Locate the cell with the specified text and output its (X, Y) center coordinate. 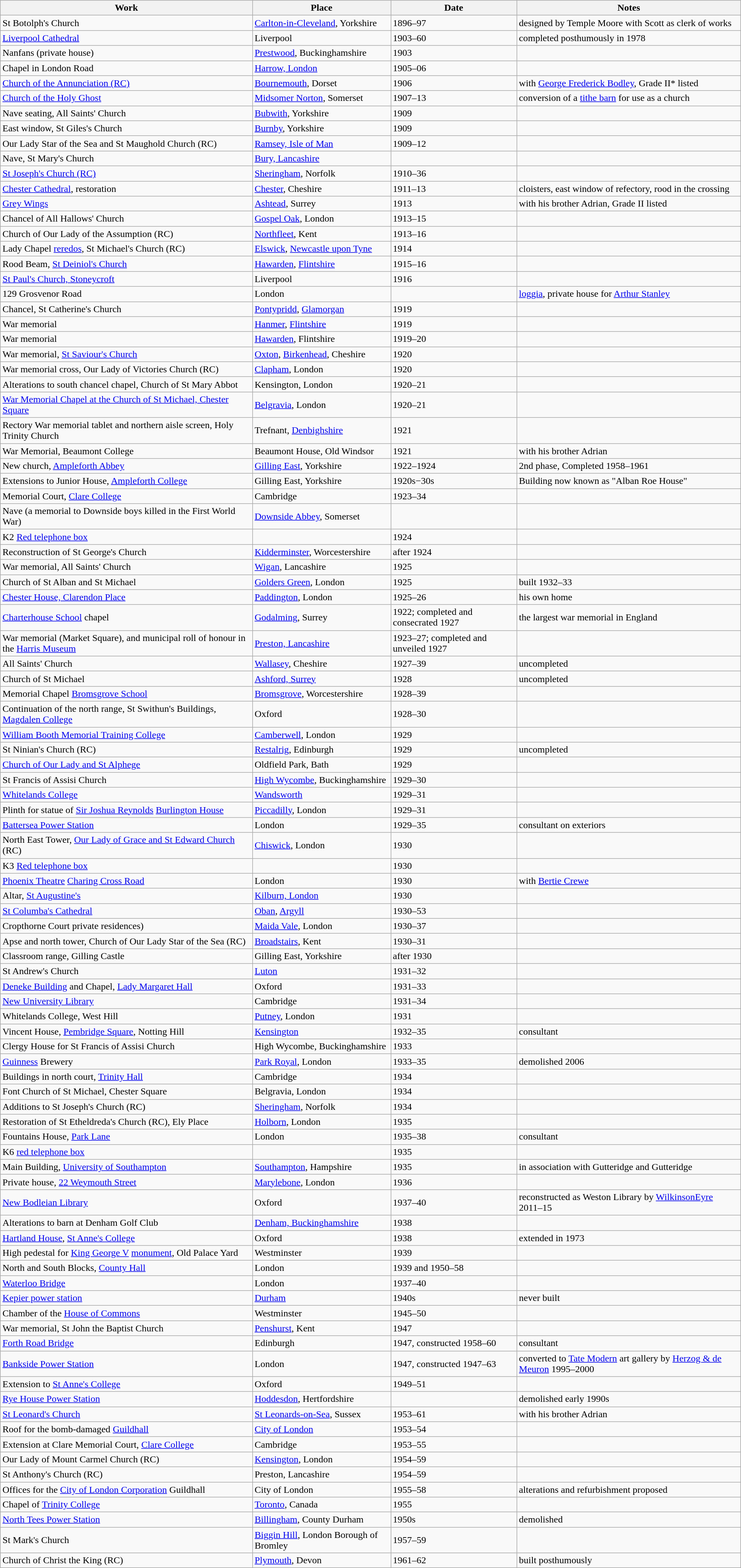
1931–33 (454, 986)
New Bodleian Library (127, 1202)
consultant on exteriors (629, 825)
Pontypridd, Glamorgan (321, 309)
Chester, Cheshire (321, 189)
Biggin Hill, London Borough of Bromley (321, 1540)
St Botolph's Church (127, 23)
Trefnant, Denbighshire (321, 430)
Church of Christ the King (RC) (127, 1560)
Prestwood, Buckinghamshire (321, 53)
Oldfield Park, Bath (321, 765)
2nd phase, Completed 1958–1961 (629, 466)
Fountains House, Park Lane (127, 1137)
Reconstruction of St George's Church (127, 552)
1927–39 (454, 664)
Clapham, London (321, 369)
Work (127, 8)
1906 (454, 83)
Burnby, Yorkshire (321, 128)
Chamber of the House of Commons (127, 1313)
Elswick, Newcastle upon Tyne (321, 249)
St Joseph's Church (RC) (127, 173)
Chapel of Trinity College (127, 1505)
Plymouth, Devon (321, 1560)
Our Lady of Mount Carmel Church (RC) (127, 1459)
1923–27; completed and unveiled 1927 (454, 643)
loggia, private house for Arthur Stanley (629, 294)
Hartland House, St Anne's College (127, 1238)
War memorial, St Saviour's Church (127, 354)
Buildings in north court, Trinity Hall (127, 1077)
alterations and refurbishment proposed (629, 1490)
1916 (454, 279)
K2 Red telephone box (127, 537)
Wallasey, Cheshire (321, 664)
Denham, Buckinghamshire (321, 1223)
Durham (321, 1298)
High pedestal for King George V monument, Old Palace Yard (127, 1253)
Bankside Power Station (127, 1363)
Downside Abbey, Somerset (321, 517)
Bubwith, Yorkshire (321, 113)
conversion of a tithe barn for use as a church (629, 98)
1923–34 (454, 496)
Beaumont House, Old Windsor (321, 451)
Alterations to barn at Denham Golf Club (127, 1223)
with Bertie Crewe (629, 881)
St Leonards-on-Sea, Sussex (321, 1414)
129 Grosvenor Road (127, 294)
Extension at Clare Memorial Court, Clare College (127, 1444)
Continuation of the north range, St Swithun's Buildings, Magdalen College (127, 714)
his own home (629, 597)
Private house, 22 Weymouth Street (127, 1182)
1931 (454, 1016)
1905–06 (454, 68)
Maida Vale, London (321, 926)
Wandsworth (321, 795)
1932–35 (454, 1031)
1953–61 (454, 1414)
St Francis of Assisi Church (127, 780)
1947, constructed 1958–60 (454, 1343)
in association with Gutteridge and Gutteridge (629, 1167)
Waterloo Bridge (127, 1283)
built posthumously (629, 1560)
Grey Wings (127, 204)
1913–15 (454, 219)
1928–39 (454, 694)
Plinth for statue of Sir Joshua Reynolds Burlington House (127, 810)
1961–62 (454, 1560)
Northfleet, Kent (321, 234)
Holborn, London (321, 1122)
1929–35 (454, 825)
Carlton-in-Cleveland, Yorkshire (321, 23)
after 1924 (454, 552)
converted to Tate Modern art gallery by Herzog & de Meuron 1995–2000 (629, 1363)
Nave (a memorial to Downside boys killed in the First World War) (127, 517)
Oban, Argyll (321, 911)
1911–13 (454, 189)
Oxton, Birkenhead, Cheshire (321, 354)
1909–12 (454, 143)
1947, constructed 1947–63 (454, 1363)
Bournemouth, Dorset (321, 83)
St Andrew's Church (127, 971)
demolished (629, 1520)
St Anthony's Church (RC) (127, 1474)
Lady Chapel reredos, St Michael's Church (RC) (127, 249)
Kepier power station (127, 1298)
1930–37 (454, 926)
Phoenix Theatre Charing Cross Road (127, 881)
Restoration of St Etheldreda's Church (RC), Ely Place (127, 1122)
K6 red telephone box (127, 1152)
1919–20 (454, 339)
Harrow, London (321, 68)
completed posthumously in 1978 (629, 38)
Additions to St Joseph's Church (RC) (127, 1107)
1929–30 (454, 780)
Chapel in London Road (127, 68)
Building now known as "Alban Roe House" (629, 481)
1931–32 (454, 971)
Notes (629, 8)
Rectory War memorial tablet and northern aisle screen, Holy Trinity Church (127, 430)
1925–26 (454, 597)
never built (629, 1298)
North East Tower, Our Lady of Grace and St Edward Church (RC) (127, 845)
1945–50 (454, 1313)
New University Library (127, 1001)
Alterations to south chancel chapel, Church of St Mary Abbot (127, 384)
1955 (454, 1505)
War memorial, St John the Baptist Church (127, 1328)
1939 (454, 1253)
Ashford, Surrey (321, 679)
War memorial (Market Square), and municipal roll of honour in the Harris Museum (127, 643)
Church of St Michael (127, 679)
Billingham, County Durham (321, 1520)
1957–59 (454, 1540)
1933 (454, 1047)
Bury, Lancashire (321, 158)
Piccadilly, London (321, 810)
Classroom range, Gilling Castle (127, 956)
1940s (454, 1298)
1924 (454, 537)
All Saints' Church (127, 664)
William Booth Memorial Training College (127, 735)
1903 (454, 53)
Midsomer Norton, Somerset (321, 98)
Hoddesdon, Hertfordshire (321, 1399)
Luton (321, 971)
1939 and 1950–58 (454, 1268)
St Mark's Church (127, 1540)
demolished 2006 (629, 1062)
Deneke Building and Chapel, Lady Margaret Hall (127, 986)
Place (321, 8)
Kidderminster, Worcestershire (321, 552)
New church, Ampleforth Abbey (127, 466)
1953–54 (454, 1429)
Church of Our Lady of the Assumption (RC) (127, 234)
Main Building, University of Southampton (127, 1167)
Bromsgrove, Worcestershire (321, 694)
North and South Blocks, County Hall (127, 1268)
Kensington (321, 1031)
Chancel of All Hallows' Church (127, 219)
1922; completed and consecrated 1927 (454, 617)
Church of the Holy Ghost (127, 98)
Golders Green, London (321, 582)
Ramsey, Isle of Man (321, 143)
Broadstairs, Kent (321, 941)
Church of Our Lady and St Alphege (127, 765)
with his brother Adrian, Grade II listed (629, 204)
Church of St Alban and St Michael (127, 582)
Vincent House, Pembridge Square, Notting Hill (127, 1031)
Apse and north tower, Church of Our Lady Star of the Sea (RC) (127, 941)
K3 Red telephone box (127, 866)
1950s (454, 1520)
Marylebone, London (321, 1182)
demolished early 1990s (629, 1399)
Hanmer, Flintshire (321, 324)
Camberwell, London (321, 735)
1930–31 (454, 941)
Chiswick, London (321, 845)
1953–55 (454, 1444)
1896–97 (454, 23)
1922–1924 (454, 466)
the largest war memorial in England (629, 617)
1949–51 (454, 1384)
Charterhouse School chapel (127, 617)
Forth Road Bridge (127, 1343)
1914 (454, 249)
Font Church of St Michael, Chester Square (127, 1092)
Park Royal, London (321, 1062)
Putney, London (321, 1016)
Extensions to Junior House, Ampleforth College (127, 481)
built 1932–33 (629, 582)
Roof for the bomb-damaged Guildhall (127, 1429)
Rye House Power Station (127, 1399)
with George Frederick Bodley, Grade II* listed (629, 83)
Restalrig, Edinburgh (321, 750)
Paddington, London (321, 597)
Toronto, Canada (321, 1505)
Church of the Annunciation (RC) (127, 83)
Ashtead, Surrey (321, 204)
after 1930 (454, 956)
East window, St Giles's Church (127, 128)
Nave seating, All Saints' Church (127, 113)
Godalming, Surrey (321, 617)
Southampton, Hampshire (321, 1167)
Kilburn, London (321, 896)
Memorial Chapel Bromsgrove School (127, 694)
Penshurst, Kent (321, 1328)
Offices for the City of London Corporation Guildhall (127, 1490)
1907–13 (454, 98)
1920s−30s (454, 481)
Guinness Brewery (127, 1062)
1928–30 (454, 714)
1931–34 (454, 1001)
1913–16 (454, 234)
St Paul's Church, Stoneycroft (127, 279)
Chester Cathedral, restoration (127, 189)
Cropthorne Court private residences) (127, 926)
Rood Beam, St Deiniol's Church (127, 264)
War Memorial Chapel at the Church of St Michael, Chester Square (127, 404)
St Columba's Cathedral (127, 911)
Whitelands College, West Hill (127, 1016)
Date (454, 8)
War Memorial, Beaumont College (127, 451)
St Leonard's Church (127, 1414)
1955–58 (454, 1490)
1935–38 (454, 1137)
extended in 1973 (629, 1238)
Battersea Power Station (127, 825)
1933–35 (454, 1062)
Chancel, St Catherine's Church (127, 309)
War memorial, All Saints' Church (127, 567)
Altar, St Augustine's (127, 896)
Wigan, Lancashire (321, 567)
cloisters, east window of refectory, rood in the crossing (629, 189)
Edinburgh (321, 1343)
Chester House, Clarendon Place (127, 597)
1903–60 (454, 38)
St Ninian's Church (RC) (127, 750)
1936 (454, 1182)
Nave, St Mary's Church (127, 158)
North Tees Power Station (127, 1520)
reconstructed as Weston Library by WilkinsonEyre 2011–15 (629, 1202)
1928 (454, 679)
1930–53 (454, 911)
Our Lady Star of the Sea and St Maughold Church (RC) (127, 143)
Gospel Oak, London (321, 219)
Extension to St Anne's College (127, 1384)
1910–36 (454, 173)
Nanfans (private house) (127, 53)
Whitelands College (127, 795)
1947 (454, 1328)
Clergy House for St Francis of Assisi Church (127, 1047)
War memorial cross, Our Lady of Victories Church (RC) (127, 369)
Memorial Court, Clare College (127, 496)
designed by Temple Moore with Scott as clerk of works (629, 23)
1915–16 (454, 264)
1913 (454, 204)
Liverpool Cathedral (127, 38)
